Scan for the cell matching the given text and deliver its [X, Y] coordinate at center. 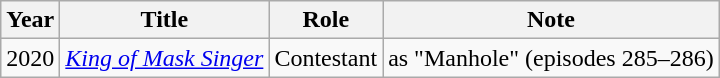
King of Mask Singer [164, 58]
Year [30, 20]
Note [552, 20]
as "Manhole" (episodes 285–286) [552, 58]
2020 [30, 58]
Title [164, 20]
Role [326, 20]
Contestant [326, 58]
